Provide the (X, Y) coordinate of the cell's center where the given text is located.  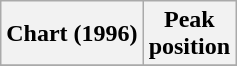
Chart (1996) (72, 34)
Peakposition (189, 34)
